For the text-containing cell, return its midpoint in (X, Y) coordinate format. 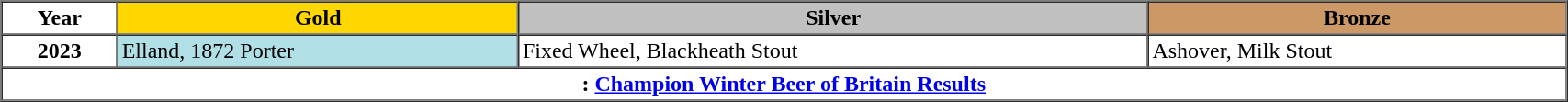
Silver (833, 18)
2023 (61, 51)
Gold (318, 18)
Elland, 1872 Porter (318, 51)
: Champion Winter Beer of Britain Results (784, 85)
Bronze (1358, 18)
Fixed Wheel, Blackheath Stout (833, 51)
Year (61, 18)
Ashover, Milk Stout (1358, 51)
